Pinpoint the cell where the given text exists, returning its [x, y] midpoint coordinate. 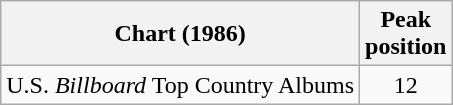
U.S. Billboard Top Country Albums [180, 85]
Peakposition [406, 34]
Chart (1986) [180, 34]
12 [406, 85]
